Output the [X, Y] coordinate of the center of the cell containing the given text.  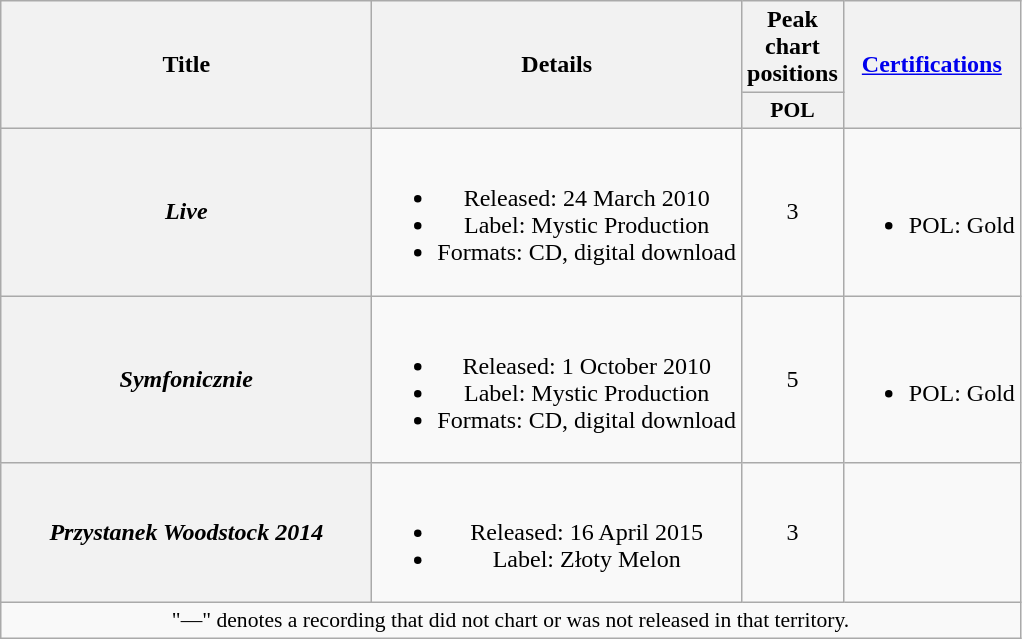
Released: 16 April 2015Label: Złoty Melon [557, 533]
Title [186, 65]
5 [793, 380]
Released: 1 October 2010Label: Mystic ProductionFormats: CD, digital download [557, 380]
Certifications [932, 65]
POL [793, 111]
Live [186, 212]
"—" denotes a recording that did not chart or was not released in that territory. [511, 621]
Details [557, 65]
Released: 24 March 2010Label: Mystic ProductionFormats: CD, digital download [557, 212]
Peak chart positions [793, 47]
Symfonicznie [186, 380]
Przystanek Woodstock 2014 [186, 533]
